Return [x, y] of the center of cell containing provided text 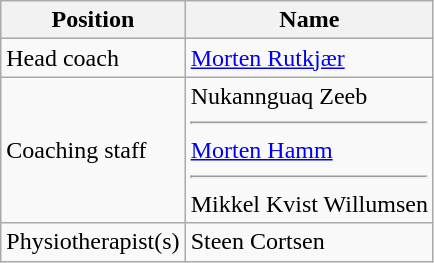
Steen Cortsen [309, 242]
Nukannguaq Zeeb Morten Hamm Mikkel Kvist Willumsen [309, 150]
Coaching staff [93, 150]
Morten Rutkjær [309, 58]
Name [309, 20]
Physiotherapist(s) [93, 242]
Position [93, 20]
Head coach [93, 58]
